Scan for the cell matching the given text and deliver its (X, Y) coordinate at center. 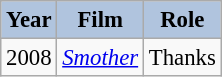
Film (100, 20)
Year (29, 20)
Role (182, 20)
2008 (29, 58)
Smother (100, 58)
Thanks (182, 58)
